Extract the (X, Y) coordinate from the center of the cell holding the provided text.  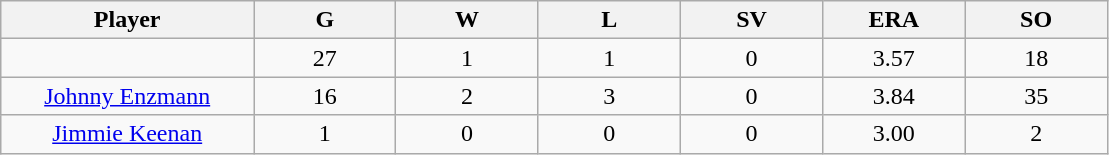
27 (325, 58)
Player (128, 20)
35 (1036, 96)
16 (325, 96)
ERA (894, 20)
3.84 (894, 96)
3.00 (894, 134)
SV (751, 20)
18 (1036, 58)
L (609, 20)
W (467, 20)
3.57 (894, 58)
Jimmie Keenan (128, 134)
SO (1036, 20)
3 (609, 96)
G (325, 20)
Johnny Enzmann (128, 96)
